Pinpoint the cell where the given text exists, returning its (x, y) midpoint coordinate. 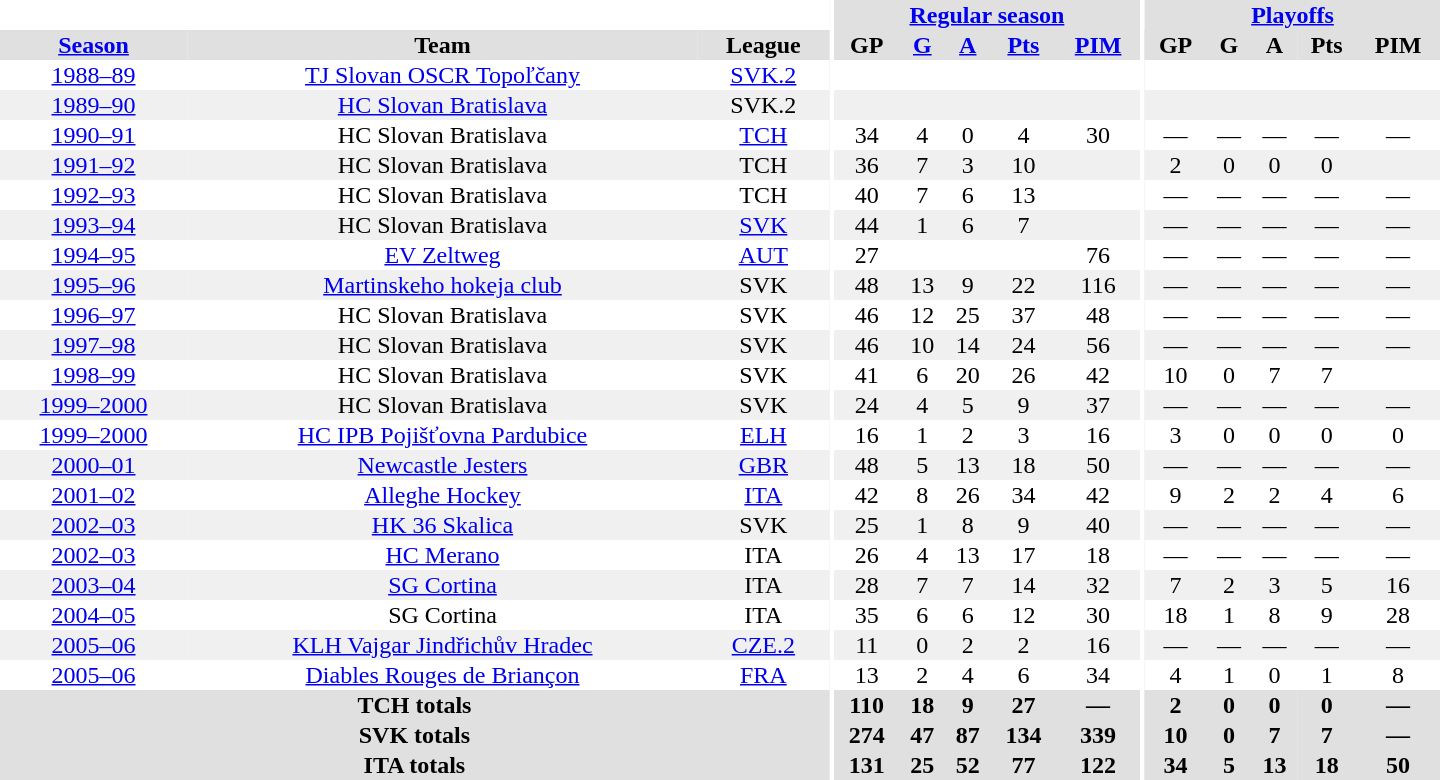
77 (1024, 765)
11 (867, 645)
20 (968, 375)
2004–05 (94, 615)
1994–95 (94, 255)
Regular season (987, 15)
122 (1098, 765)
2000–01 (94, 465)
134 (1024, 735)
CZE.2 (764, 645)
274 (867, 735)
EV Zeltweg (442, 255)
339 (1098, 735)
1989–90 (94, 105)
TJ Slovan OSCR Topoľčany (442, 75)
HC IPB Pojišťovna Pardubice (442, 435)
1993–94 (94, 225)
1991–92 (94, 165)
TCH totals (414, 705)
44 (867, 225)
ELH (764, 435)
2001–02 (94, 495)
League (764, 45)
1988–89 (94, 75)
Season (94, 45)
GBR (764, 465)
Newcastle Jesters (442, 465)
Diables Rouges de Briançon (442, 675)
1992–93 (94, 195)
SVK totals (414, 735)
116 (1098, 285)
1998–99 (94, 375)
47 (922, 735)
2003–04 (94, 585)
1996–97 (94, 315)
ITA totals (414, 765)
AUT (764, 255)
22 (1024, 285)
FRA (764, 675)
76 (1098, 255)
35 (867, 615)
41 (867, 375)
32 (1098, 585)
87 (968, 735)
1995–96 (94, 285)
17 (1024, 555)
131 (867, 765)
36 (867, 165)
110 (867, 705)
Playoffs (1292, 15)
52 (968, 765)
1990–91 (94, 135)
56 (1098, 345)
HC Merano (442, 555)
HK 36 Skalica (442, 525)
Alleghe Hockey (442, 495)
KLH Vajgar Jindřichův Hradec (442, 645)
Martinskeho hokeja club (442, 285)
1997–98 (94, 345)
Team (442, 45)
